From the cell containing the given text, extract its center point as (X, Y) coordinate. 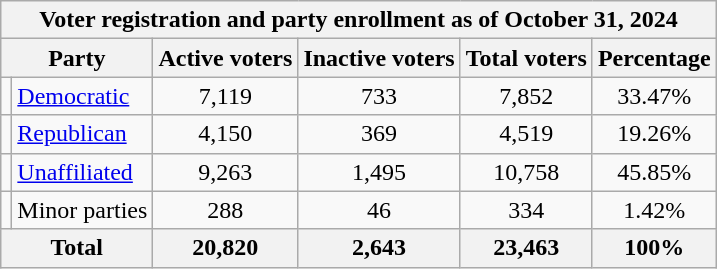
2,643 (379, 248)
334 (526, 210)
10,758 (526, 172)
46 (379, 210)
Republican (82, 134)
7,852 (526, 96)
Active voters (226, 58)
369 (379, 134)
4,150 (226, 134)
20,820 (226, 248)
733 (379, 96)
1.42% (654, 210)
33.47% (654, 96)
45.85% (654, 172)
1,495 (379, 172)
9,263 (226, 172)
Party (77, 58)
Minor parties (82, 210)
19.26% (654, 134)
Democratic (82, 96)
4,519 (526, 134)
7,119 (226, 96)
Unaffiliated (82, 172)
Inactive voters (379, 58)
Voter registration and party enrollment as of October 31, 2024 (359, 20)
288 (226, 210)
Total voters (526, 58)
100% (654, 248)
Total (77, 248)
Percentage (654, 58)
23,463 (526, 248)
